From the cell containing the given text, extract its center point as (X, Y) coordinate. 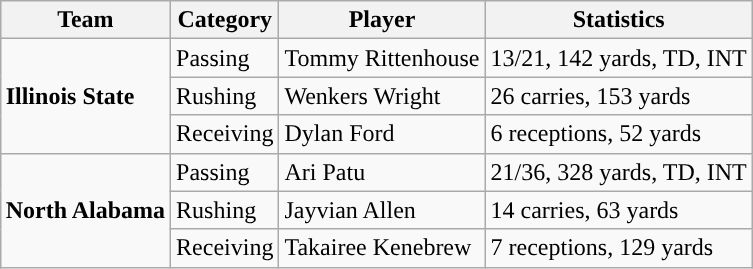
Player (382, 20)
Illinois State (85, 96)
North Alabama (85, 210)
21/36, 328 yards, TD, INT (618, 172)
Dylan Ford (382, 134)
Category (225, 20)
Tommy Rittenhouse (382, 58)
26 carries, 153 yards (618, 96)
Statistics (618, 20)
13/21, 142 yards, TD, INT (618, 58)
14 carries, 63 yards (618, 210)
Jayvian Allen (382, 210)
7 receptions, 129 yards (618, 248)
Takairee Kenebrew (382, 248)
Team (85, 20)
6 receptions, 52 yards (618, 134)
Wenkers Wright (382, 96)
Ari Patu (382, 172)
